Identify which cell holds the provided text, then report its (X, Y) central coordinate. 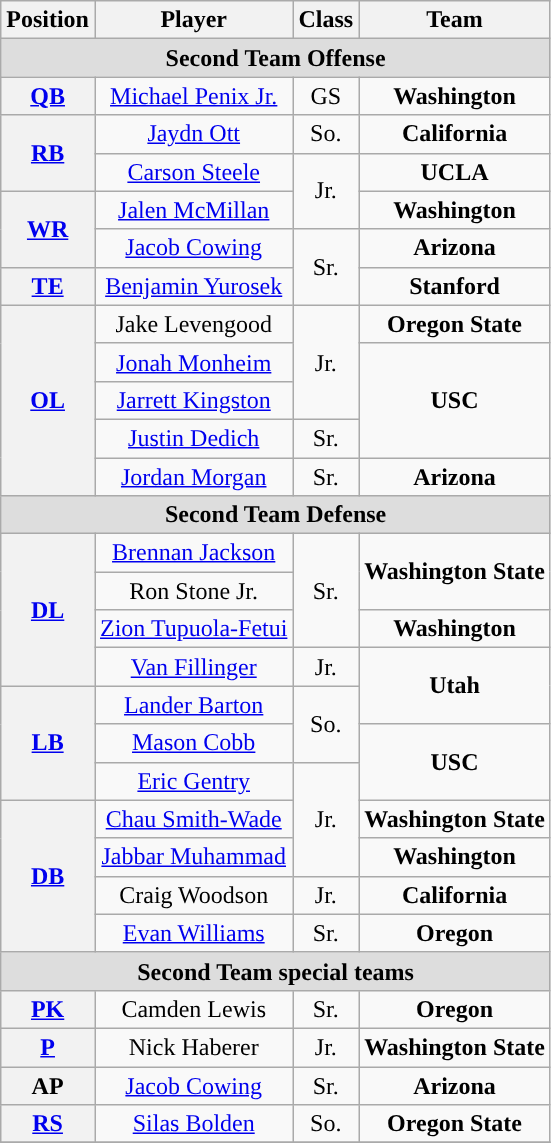
Jonah Monheim (193, 362)
P (48, 1047)
Brennan Jackson (193, 553)
Evan Williams (193, 933)
UCLA (455, 172)
Chau Smith-Wade (193, 819)
QB (48, 96)
Mason Cobb (193, 743)
LB (48, 743)
Position (48, 20)
Ron Stone Jr. (193, 591)
OL (48, 400)
Camden Lewis (193, 1009)
Craig Woodson (193, 895)
Player (193, 20)
RS (48, 1124)
Second Team Offense (276, 58)
Carson Steele (193, 172)
Utah (455, 686)
GS (326, 96)
TE (48, 286)
Benjamin Yurosek (193, 286)
Silas Bolden (193, 1124)
Michael Penix Jr. (193, 96)
Jaydn Ott (193, 134)
DL (48, 610)
Jabbar Muhammad (193, 857)
Second Team special teams (276, 971)
Jalen McMillan (193, 210)
Zion Tupuola-Fetui (193, 629)
Jarrett Kingston (193, 400)
Van Fillinger (193, 667)
Lander Barton (193, 705)
WR (48, 229)
AP (48, 1085)
RB (48, 153)
Team (455, 20)
DB (48, 876)
Justin Dedich (193, 438)
Nick Haberer (193, 1047)
Second Team Defense (276, 515)
Eric Gentry (193, 781)
Jordan Morgan (193, 477)
Stanford (455, 286)
Jake Levengood (193, 324)
PK (48, 1009)
Class (326, 20)
